Provide the (x, y) coordinate of the cell's center where the given text is located.  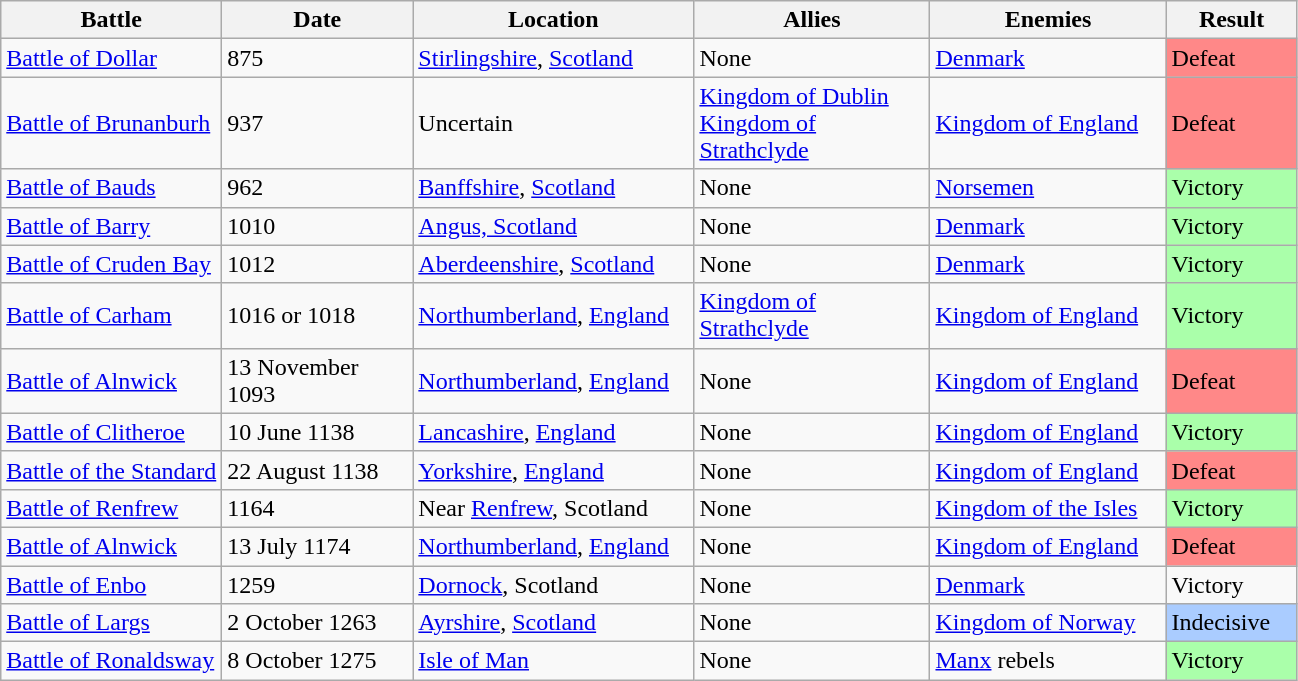
10 June 1138 (318, 432)
Battle of Enbo (112, 585)
1259 (318, 585)
1016 or 1018 (318, 316)
Kingdom of Norway (1048, 623)
Location (554, 20)
8 October 1275 (318, 661)
Battle of Bauds (112, 188)
13 July 1174 (318, 546)
Aberdeenshire, Scotland (554, 264)
Battle (112, 20)
Uncertain (554, 123)
Stirlingshire, Scotland (554, 58)
13 November 1093 (318, 380)
Enemies (1048, 20)
Battle of Ronaldsway (112, 661)
1012 (318, 264)
Angus, Scotland (554, 226)
1010 (318, 226)
Battle of the Standard (112, 470)
Battle of Barry (112, 226)
Date (318, 20)
Lancashire, England (554, 432)
Manx rebels (1048, 661)
Battle of Dollar (112, 58)
Battle of Largs (112, 623)
2 October 1263 (318, 623)
Battle of Clitheroe (112, 432)
Yorkshire, England (554, 470)
Battle of Carham (112, 316)
Battle of Brunanburh (112, 123)
Allies (812, 20)
Result (1232, 20)
Indecisive (1232, 623)
Kingdom of Dublin Kingdom of Strathclyde (812, 123)
Dornock, Scotland (554, 585)
Battle of Renfrew (112, 508)
Kingdom of Strathclyde (812, 316)
Battle of Cruden Bay (112, 264)
937 (318, 123)
Isle of Man (554, 661)
22 August 1138 (318, 470)
Kingdom of the Isles (1048, 508)
Ayrshire, Scotland (554, 623)
875 (318, 58)
Near Renfrew, Scotland (554, 508)
1164 (318, 508)
962 (318, 188)
Norsemen (1048, 188)
Banffshire, Scotland (554, 188)
